Search for the cell housing the specified text and yield its [X, Y] center coordinate. 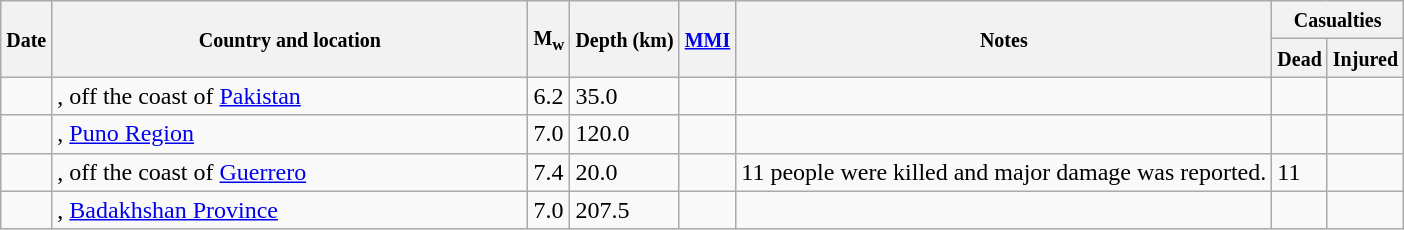
Injured [1365, 58]
20.0 [624, 172]
, Badakhshan Province [290, 210]
Dead [1300, 58]
Casualties [1338, 20]
11 [1300, 172]
, off the coast of Guerrero [290, 172]
Date [26, 39]
MMI [708, 39]
207.5 [624, 210]
7.4 [549, 172]
Mw [549, 39]
6.2 [549, 96]
120.0 [624, 134]
Notes [1004, 39]
, off the coast of Pakistan [290, 96]
35.0 [624, 96]
Country and location [290, 39]
, Puno Region [290, 134]
11 people were killed and major damage was reported. [1004, 172]
Depth (km) [624, 39]
